Search for the cell housing the specified text and yield its (X, Y) center coordinate. 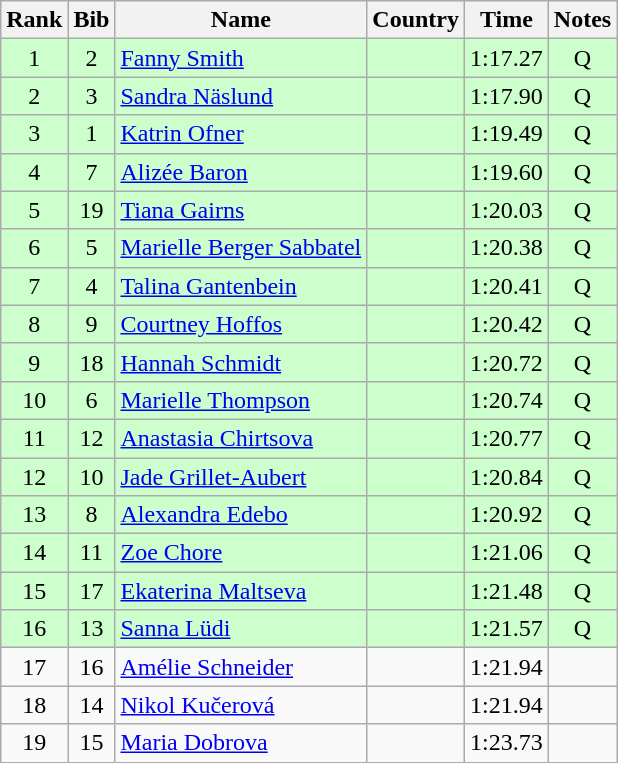
1:17.90 (507, 96)
Name (241, 20)
Country (416, 20)
1:21.06 (507, 553)
Katrin Ofner (241, 134)
1:19.60 (507, 172)
1:17.27 (507, 58)
1:20.77 (507, 438)
Bib (92, 20)
1:20.38 (507, 248)
Time (507, 20)
Ekaterina Maltseva (241, 591)
1:23.73 (507, 743)
Sanna Lüdi (241, 629)
Jade Grillet-Aubert (241, 477)
Talina Gantenbein (241, 286)
Maria Dobrova (241, 743)
Alexandra Edebo (241, 515)
Sandra Näslund (241, 96)
1:20.84 (507, 477)
Alizée Baron (241, 172)
1:20.03 (507, 210)
1:19.49 (507, 134)
Rank (34, 20)
Marielle Thompson (241, 400)
Anastasia Chirtsova (241, 438)
Fanny Smith (241, 58)
1:21.57 (507, 629)
Tiana Gairns (241, 210)
1:20.41 (507, 286)
Courtney Hoffos (241, 324)
1:20.72 (507, 362)
Amélie Schneider (241, 667)
Hannah Schmidt (241, 362)
Notes (582, 20)
Marielle Berger Sabbatel (241, 248)
1:21.48 (507, 591)
1:20.42 (507, 324)
Zoe Chore (241, 553)
1:20.74 (507, 400)
Nikol Kučerová (241, 705)
1:20.92 (507, 515)
